Determine the [x, y] coordinate at the center of the cell enclosing the given text.  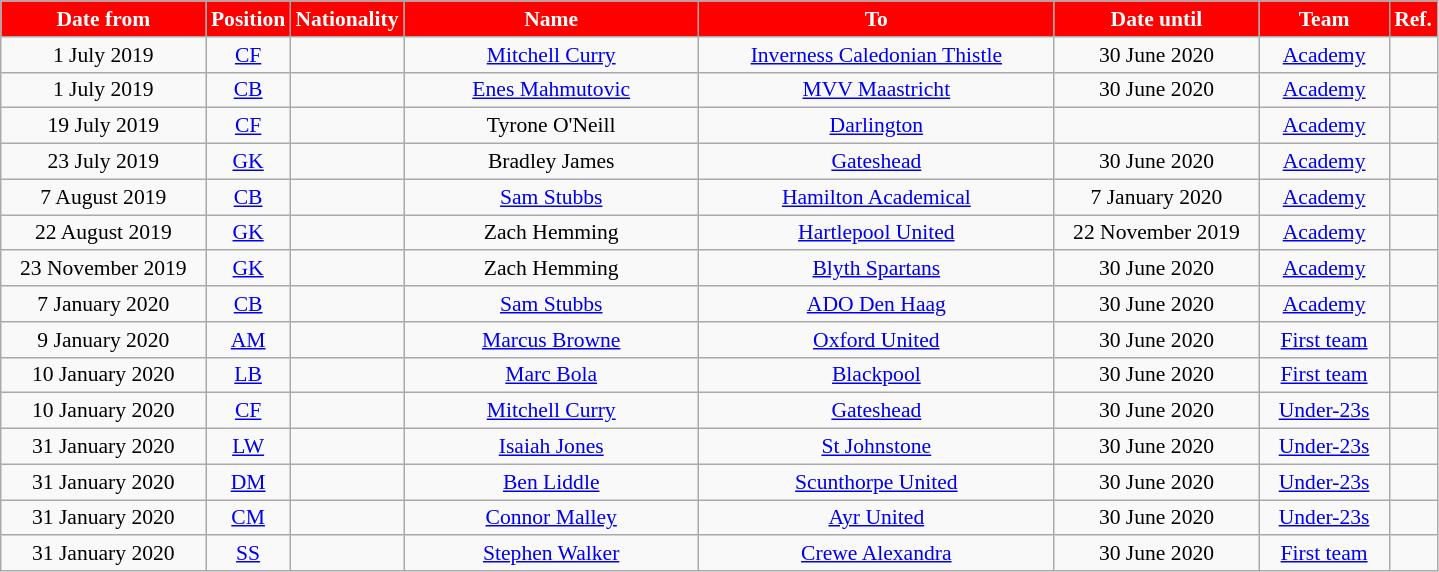
Connor Malley [552, 518]
22 November 2019 [1156, 233]
Crewe Alexandra [876, 554]
SS [248, 554]
Marc Bola [552, 375]
23 July 2019 [104, 162]
To [876, 19]
Darlington [876, 126]
St Johnstone [876, 447]
Isaiah Jones [552, 447]
MVV Maastricht [876, 90]
22 August 2019 [104, 233]
Hartlepool United [876, 233]
Enes Mahmutovic [552, 90]
Ben Liddle [552, 482]
LB [248, 375]
23 November 2019 [104, 269]
Position [248, 19]
7 August 2019 [104, 197]
19 July 2019 [104, 126]
Bradley James [552, 162]
Ref. [1413, 19]
Tyrone O'Neill [552, 126]
Blyth Spartans [876, 269]
9 January 2020 [104, 340]
Stephen Walker [552, 554]
DM [248, 482]
Blackpool [876, 375]
Name [552, 19]
ADO Den Haag [876, 304]
Nationality [346, 19]
Hamilton Academical [876, 197]
AM [248, 340]
Scunthorpe United [876, 482]
Date from [104, 19]
Oxford United [876, 340]
Inverness Caledonian Thistle [876, 55]
Team [1324, 19]
LW [248, 447]
Date until [1156, 19]
Marcus Browne [552, 340]
CM [248, 518]
Ayr United [876, 518]
